Identify which cell holds the provided text, then report its (X, Y) central coordinate. 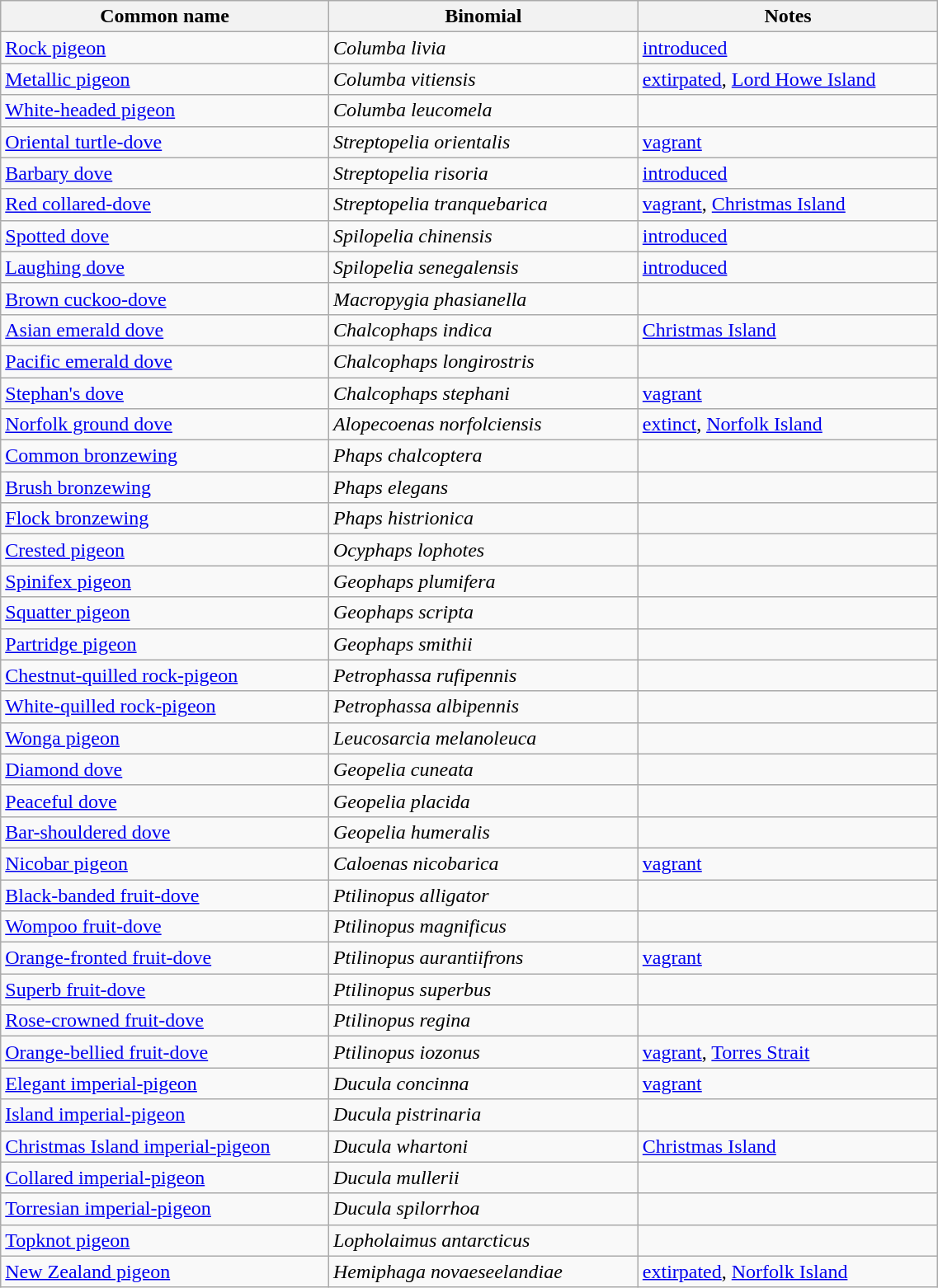
Diamond dove (165, 769)
Torresian imperial-pigeon (165, 1209)
Petrophassa albipennis (483, 707)
Squatter pigeon (165, 613)
Brown cuckoo-dove (165, 298)
vagrant, Christmas Island (788, 204)
Common bronzewing (165, 456)
Streptopelia orientalis (483, 142)
Metallic pigeon (165, 79)
Brush bronzewing (165, 487)
extirpated, Norfolk Island (788, 1272)
Macropygia phasianella (483, 298)
New Zealand pigeon (165, 1272)
extinct, Norfolk Island (788, 425)
Ptilinopus magnificus (483, 927)
extirpated, Lord Howe Island (788, 79)
Red collared-dove (165, 204)
Lopholaimus antarcticus (483, 1240)
Oriental turtle-dove (165, 142)
Ducula pistrinaria (483, 1115)
Geopelia cuneata (483, 769)
Chestnut-quilled rock-pigeon (165, 675)
Geopelia placida (483, 801)
Geophaps scripta (483, 613)
Norfolk ground dove (165, 425)
Binomial (483, 16)
Columba leucomela (483, 110)
Flock bronzewing (165, 519)
Peaceful dove (165, 801)
Leucosarcia melanoleuca (483, 738)
Ptilinopus aurantiifrons (483, 958)
Streptopelia risoria (483, 173)
Stephan's dove (165, 393)
Petrophassa rufipennis (483, 675)
Black-banded fruit-dove (165, 895)
Alopecoenas norfolciensis (483, 425)
Wonga pigeon (165, 738)
Ptilinopus superbus (483, 990)
Streptopelia tranquebarica (483, 204)
Phaps histrionica (483, 519)
Caloenas nicobarica (483, 863)
Barbary dove (165, 173)
Rock pigeon (165, 48)
Collared imperial-pigeon (165, 1178)
Hemiphaga novaeseelandiae (483, 1272)
Spilopelia chinensis (483, 236)
Chalcophaps indica (483, 330)
Ducula whartoni (483, 1146)
Rose-crowned fruit-dove (165, 1021)
Spinifex pigeon (165, 581)
White-headed pigeon (165, 110)
Ducula spilorrhoa (483, 1209)
Chalcophaps longirostris (483, 361)
Ptilinopus regina (483, 1021)
Columba livia (483, 48)
White-quilled rock-pigeon (165, 707)
Wompoo fruit-dove (165, 927)
Ducula mullerii (483, 1178)
Pacific emerald dove (165, 361)
Orange-bellied fruit-dove (165, 1052)
Ducula concinna (483, 1084)
vagrant, Torres Strait (788, 1052)
Christmas Island imperial-pigeon (165, 1146)
Columba vitiensis (483, 79)
Chalcophaps stephani (483, 393)
Partridge pigeon (165, 644)
Phaps elegans (483, 487)
Ptilinopus alligator (483, 895)
Crested pigeon (165, 550)
Superb fruit-dove (165, 990)
Geophaps smithii (483, 644)
Asian emerald dove (165, 330)
Nicobar pigeon (165, 863)
Common name (165, 16)
Bar-shouldered dove (165, 832)
Island imperial-pigeon (165, 1115)
Elegant imperial-pigeon (165, 1084)
Ptilinopus iozonus (483, 1052)
Phaps chalcoptera (483, 456)
Spilopelia senegalensis (483, 267)
Geopelia humeralis (483, 832)
Notes (788, 16)
Geophaps plumifera (483, 581)
Laughing dove (165, 267)
Ocyphaps lophotes (483, 550)
Topknot pigeon (165, 1240)
Spotted dove (165, 236)
Orange-fronted fruit-dove (165, 958)
